Find where the given text appears and provide that cell's center as [x, y] coordinate. 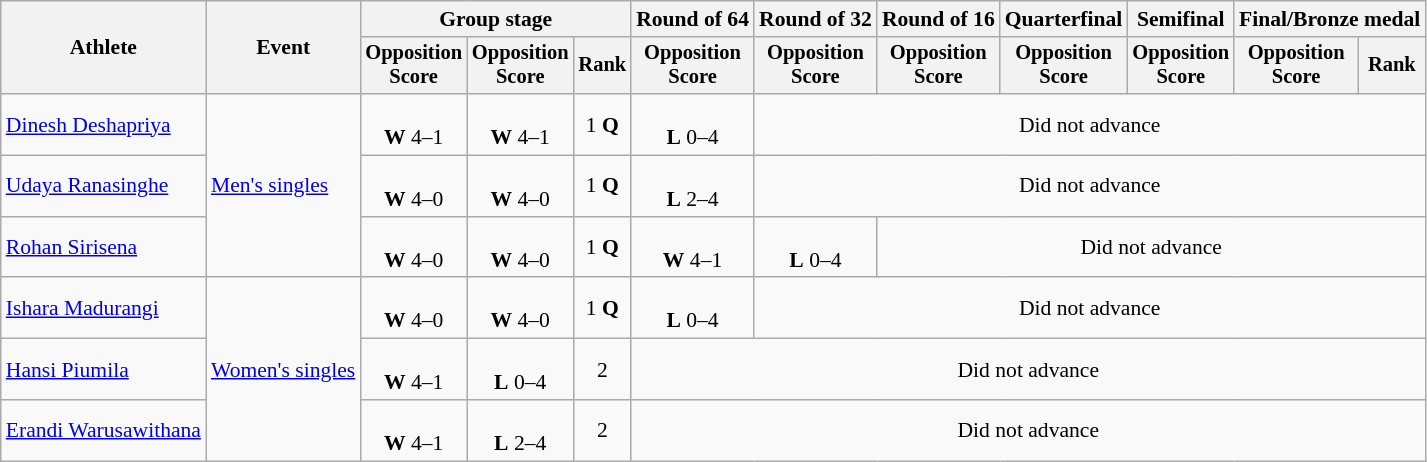
Udaya Ranasinghe [104, 186]
Round of 64 [692, 19]
Athlete [104, 48]
Men's singles [283, 186]
Rohan Sirisena [104, 248]
Quarterfinal [1064, 19]
Dinesh Deshapriya [104, 124]
Semifinal [1180, 19]
Hansi Piumila [104, 370]
Final/Bronze medal [1330, 19]
Women's singles [283, 370]
Group stage [496, 19]
Erandi Warusawithana [104, 430]
Round of 32 [816, 19]
Round of 16 [938, 19]
Event [283, 48]
Ishara Madurangi [104, 308]
